Scan for the cell matching the given text and deliver its [x, y] coordinate at center. 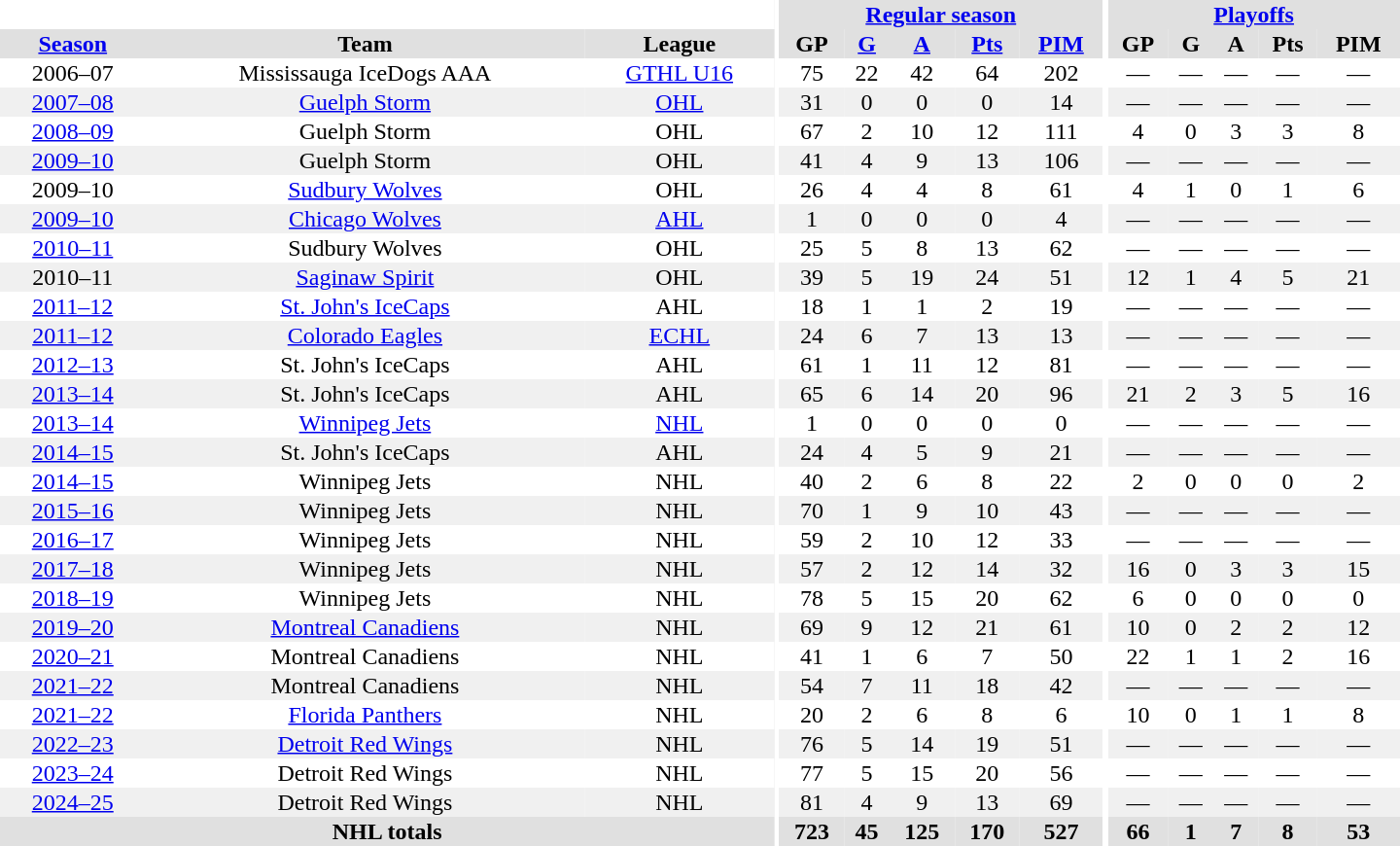
57 [811, 569]
2007–08 [72, 102]
26 [811, 190]
Saginaw Spirit [365, 277]
40 [811, 481]
56 [1062, 773]
2012–13 [72, 365]
Team [365, 44]
527 [1062, 831]
NHL totals [387, 831]
70 [811, 511]
2020–21 [72, 656]
2008–09 [72, 131]
125 [922, 831]
GTHL U16 [679, 73]
Playoffs [1254, 15]
67 [811, 131]
33 [1062, 540]
2024–25 [72, 802]
76 [811, 744]
2023–24 [72, 773]
2022–23 [72, 744]
45 [866, 831]
111 [1062, 131]
202 [1062, 73]
ECHL [679, 335]
54 [811, 686]
Chicago Wolves [365, 219]
2019–20 [72, 627]
59 [811, 540]
Colorado Eagles [365, 335]
2015–16 [72, 511]
75 [811, 73]
31 [811, 102]
77 [811, 773]
78 [811, 598]
723 [811, 831]
League [679, 44]
Regular season [941, 15]
Florida Panthers [365, 715]
66 [1137, 831]
106 [1062, 160]
64 [988, 73]
2017–18 [72, 569]
25 [811, 248]
39 [811, 277]
Mississauga IceDogs AAA [365, 73]
65 [811, 394]
96 [1062, 394]
Season [72, 44]
32 [1062, 569]
2018–19 [72, 598]
43 [1062, 511]
53 [1359, 831]
2016–17 [72, 540]
2006–07 [72, 73]
170 [988, 831]
50 [1062, 656]
